Output the (x, y) coordinate of the center of the cell containing the given text.  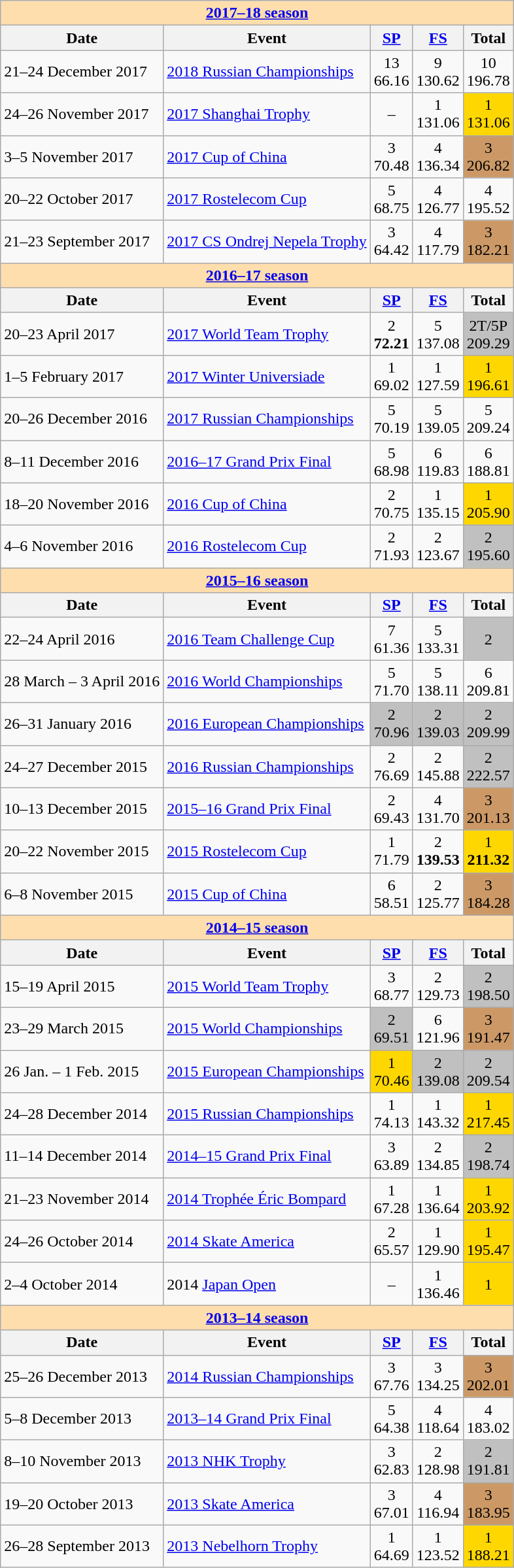
2 70.75 (391, 505)
2 125.77 (438, 894)
5–8 December 2013 (82, 1418)
24–26 November 2017 (82, 114)
2013 Skate America (267, 1503)
20–22 October 2017 (82, 199)
2 195.60 (488, 546)
1 135.15 (438, 505)
4 117.79 (438, 242)
1 70.46 (391, 1071)
2013 NHK Trophy (267, 1461)
5 209.24 (488, 418)
1 69.02 (391, 376)
1 136.46 (438, 1284)
6 209.81 (488, 681)
3 67.01 (391, 1503)
2017 World Team Trophy (267, 333)
2017 Rostelecom Cup (267, 199)
2015 Cup of China (267, 894)
5 64.38 (391, 1418)
1 129.90 (438, 1242)
22–24 April 2016 (82, 639)
26–28 September 2013 (82, 1546)
1 64.69 (391, 1546)
4 183.02 (488, 1418)
2 123.67 (438, 546)
1 71.79 (391, 851)
3 62.83 (391, 1461)
3 183.95 (488, 1503)
6–8 November 2015 (82, 894)
2015–16 season (258, 580)
3 63.89 (391, 1157)
1 195.47 (488, 1242)
2014 Trophée Éric Bompard (267, 1199)
10 196.78 (488, 72)
2016 Cup of China (267, 505)
2017 Cup of China (267, 157)
2013–14 Grand Prix Final (267, 1418)
6 119.83 (438, 461)
24–26 October 2014 (82, 1242)
21–23 November 2014 (82, 1199)
3 68.77 (391, 986)
2013–14 season (258, 1318)
2015 European Championships (267, 1071)
5 139.05 (438, 418)
3 206.82 (488, 157)
2017 Winter Universiade (267, 376)
2015 World Team Trophy (267, 986)
3 70.48 (391, 157)
6 121.96 (438, 1029)
2017 CS Ondrej Nepela Trophy (267, 242)
1 143.32 (438, 1114)
4–6 November 2016 (82, 546)
2 65.57 (391, 1242)
4 116.94 (438, 1503)
24–28 December 2014 (82, 1114)
13 66.16 (391, 72)
2018 Russian Championships (267, 72)
2017–18 season (258, 13)
3 184.28 (488, 894)
1 127.59 (438, 376)
2 198.74 (488, 1157)
2015–16 Grand Prix Final (267, 809)
5 71.70 (391, 681)
4 195.52 (488, 199)
18–20 November 2016 (82, 505)
2 69.51 (391, 1029)
2 69.43 (391, 809)
2014 Skate America (267, 1242)
3 182.21 (488, 242)
21–24 December 2017 (82, 72)
2015 World Championships (267, 1029)
26 Jan. – 1 Feb. 2015 (82, 1071)
20–22 November 2015 (82, 851)
19–20 October 2013 (82, 1503)
23–29 March 2015 (82, 1029)
25–26 December 2013 (82, 1376)
2017 Shanghai Trophy (267, 114)
6 58.51 (391, 894)
2016–17 Grand Prix Final (267, 461)
2T/5P 209.29 (488, 333)
2015 Rostelecom Cup (267, 851)
2 128.98 (438, 1461)
6 188.81 (488, 461)
4 118.64 (438, 1418)
2 145.88 (438, 766)
2 139.53 (438, 851)
2013 Nebelhorn Trophy (267, 1546)
2 (488, 639)
2014–15 season (258, 927)
10–13 December 2015 (82, 809)
4 136.34 (438, 157)
21–23 September 2017 (82, 242)
5 137.08 (438, 333)
2016 Team Challenge Cup (267, 639)
2016 World Championships (267, 681)
2–4 October 2014 (82, 1284)
1 211.32 (488, 851)
2 139.03 (438, 724)
2014–15 Grand Prix Final (267, 1157)
2 72.21 (391, 333)
4 131.70 (438, 809)
2014 Russian Championships (267, 1376)
15–19 April 2015 (82, 986)
2 191.81 (488, 1461)
9 130.62 (438, 72)
1 205.90 (488, 505)
2 129.73 (438, 986)
2 222.57 (488, 766)
3 64.42 (391, 242)
1 67.28 (391, 1199)
2 134.85 (438, 1157)
24–27 December 2015 (82, 766)
3 67.76 (391, 1376)
2 71.93 (391, 546)
2015 Russian Championships (267, 1114)
5 133.31 (438, 639)
2016 Russian Championships (267, 766)
1 196.61 (488, 376)
2 198.50 (488, 986)
1 (488, 1284)
3 134.25 (438, 1376)
26–31 January 2016 (82, 724)
8–10 November 2013 (82, 1461)
5 68.98 (391, 461)
1 203.92 (488, 1199)
20–26 December 2016 (82, 418)
8–11 December 2016 (82, 461)
7 61.36 (391, 639)
2 209.99 (488, 724)
1 217.45 (488, 1114)
1 188.21 (488, 1546)
2 139.08 (438, 1071)
5 68.75 (391, 199)
1 74.13 (391, 1114)
2 76.69 (391, 766)
2 70.96 (391, 724)
20–23 April 2017 (82, 333)
3 202.01 (488, 1376)
3 201.13 (488, 809)
2016–17 season (258, 275)
1–5 February 2017 (82, 376)
2017 Russian Championships (267, 418)
11–14 December 2014 (82, 1157)
3–5 November 2017 (82, 157)
2016 European Championships (267, 724)
2016 Rostelecom Cup (267, 546)
4 126.77 (438, 199)
3 191.47 (488, 1029)
5 138.11 (438, 681)
2 209.54 (488, 1071)
5 70.19 (391, 418)
2014 Japan Open (267, 1284)
28 March – 3 April 2016 (82, 681)
1 123.52 (438, 1546)
1 136.64 (438, 1199)
